Return the [x, y] coordinate for the center point of the cell that contains the specified text.  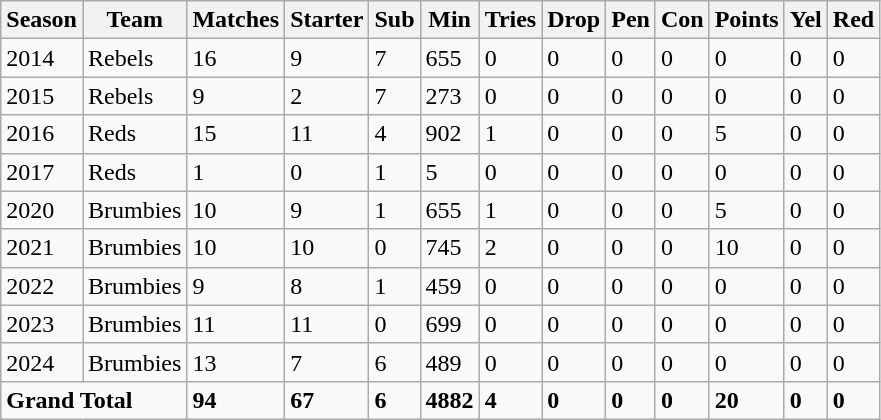
2017 [42, 172]
Starter [327, 20]
489 [450, 362]
2022 [42, 286]
Sub [394, 20]
16 [236, 58]
67 [327, 400]
Pen [631, 20]
2015 [42, 96]
Drop [574, 20]
Season [42, 20]
459 [450, 286]
20 [746, 400]
2024 [42, 362]
Yel [806, 20]
4882 [450, 400]
2014 [42, 58]
2020 [42, 210]
Grand Total [94, 400]
699 [450, 324]
13 [236, 362]
745 [450, 248]
Min [450, 20]
2021 [42, 248]
2016 [42, 134]
8 [327, 286]
Matches [236, 20]
15 [236, 134]
Red [853, 20]
94 [236, 400]
Tries [510, 20]
Con [682, 20]
Points [746, 20]
273 [450, 96]
Team [134, 20]
902 [450, 134]
2023 [42, 324]
